Detect which cell encompasses the target text, then output its [x, y] center coordinate. 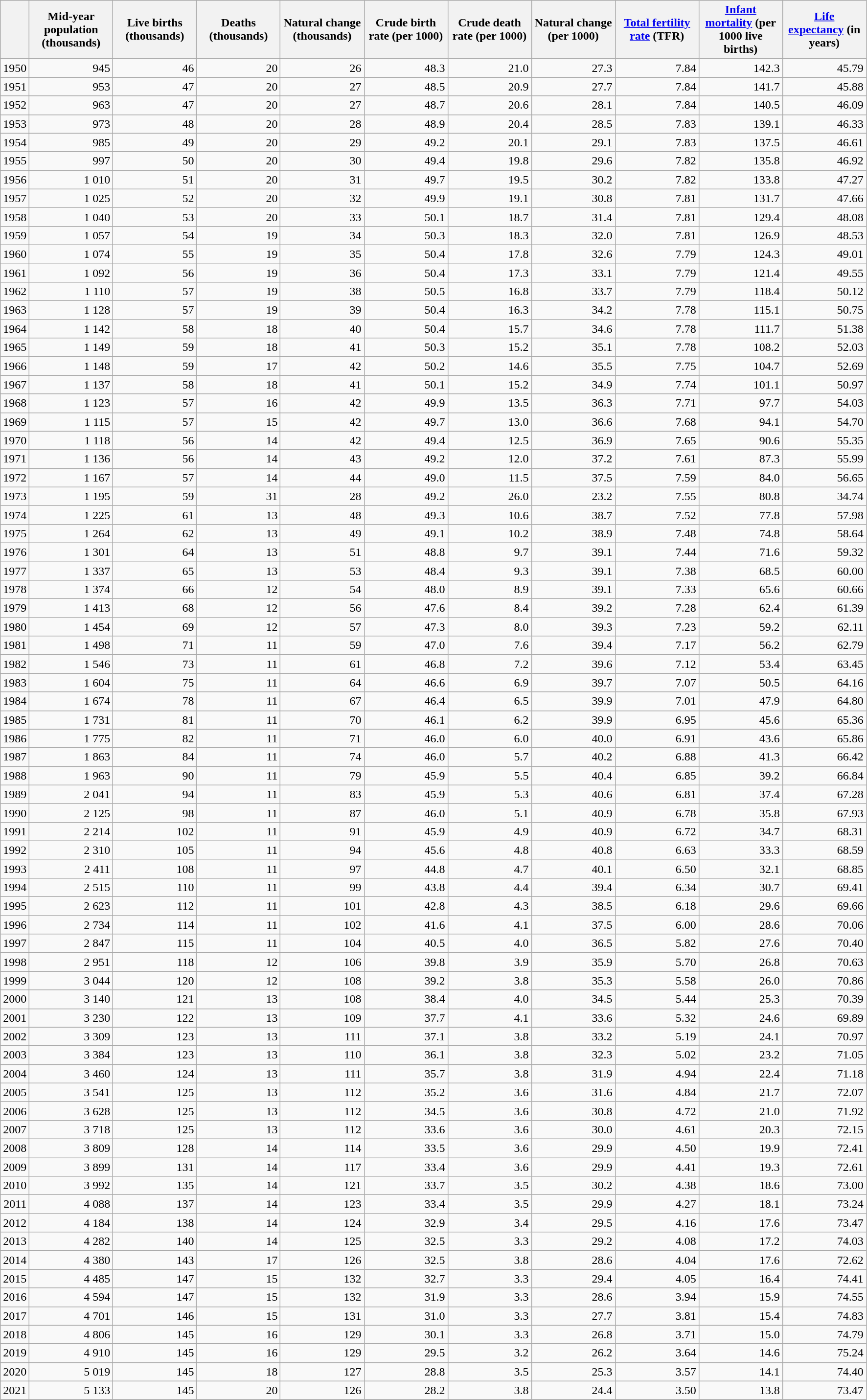
12.0 [489, 459]
71.18 [824, 1074]
2 847 [71, 943]
3.94 [657, 1297]
1 167 [71, 478]
28.5 [573, 124]
2019 [15, 1353]
Crude birth rate (per 1000) [406, 29]
70.39 [824, 999]
41.3 [741, 757]
2001 [15, 1018]
7.75 [657, 366]
1 142 [71, 329]
1 010 [71, 180]
35.9 [573, 962]
1990 [15, 813]
30.7 [741, 888]
15.9 [741, 1297]
74.41 [824, 1279]
3 541 [71, 1092]
50.97 [824, 385]
62.4 [741, 608]
101.1 [741, 385]
1 148 [71, 366]
1952 [15, 105]
30.0 [573, 1129]
54.03 [824, 403]
140.5 [741, 105]
4 701 [71, 1316]
146 [155, 1316]
20.1 [489, 142]
74.79 [824, 1334]
67.28 [824, 794]
1953 [15, 124]
36.5 [573, 943]
7.68 [657, 422]
84.0 [741, 478]
1964 [15, 329]
8.0 [489, 627]
1979 [15, 608]
945 [71, 68]
7.2 [489, 664]
4 380 [71, 1260]
6.95 [657, 720]
13.8 [741, 1390]
2006 [15, 1111]
Natural change (per 1000) [573, 29]
2 734 [71, 925]
2012 [15, 1223]
18.1 [741, 1204]
74.8 [741, 533]
105 [155, 850]
46.09 [824, 105]
126.9 [741, 235]
16.8 [489, 292]
38.7 [573, 515]
140 [155, 1241]
143 [155, 1260]
1 863 [71, 757]
7.38 [657, 571]
69.89 [824, 1018]
44.8 [406, 869]
137 [155, 1204]
1961 [15, 273]
13.0 [489, 422]
15.0 [741, 1334]
7.17 [657, 645]
1986 [15, 738]
1975 [15, 533]
Life expectancy (in years) [824, 29]
59.32 [824, 552]
Total fertility rate (TFR) [657, 29]
57.98 [824, 515]
115.1 [741, 310]
36.9 [573, 440]
2 310 [71, 850]
120 [155, 981]
7.6 [489, 645]
35.2 [406, 1092]
6.85 [657, 776]
36.1 [406, 1055]
1962 [15, 292]
62.11 [824, 627]
84 [155, 757]
32.1 [741, 869]
74.03 [824, 1241]
6.9 [489, 683]
7.48 [657, 533]
2010 [15, 1186]
4 088 [71, 1204]
141.7 [741, 87]
70.97 [824, 1036]
60.66 [824, 590]
1 149 [71, 347]
121.4 [741, 273]
2018 [15, 1334]
6.5 [489, 701]
48.8 [406, 552]
20.9 [489, 87]
1992 [15, 850]
34.6 [573, 329]
1968 [15, 403]
5.32 [657, 1018]
53.4 [741, 664]
41.6 [406, 925]
1 731 [71, 720]
72.62 [824, 1260]
1 225 [71, 515]
35.1 [573, 347]
10.2 [489, 533]
7.55 [657, 496]
2 214 [71, 831]
3.4 [489, 1223]
20.4 [489, 124]
1 137 [71, 385]
997 [71, 161]
1989 [15, 794]
69 [155, 627]
7.65 [657, 440]
Crude death rate (per 1000) [489, 29]
106 [322, 962]
45.79 [824, 68]
70.40 [824, 943]
2013 [15, 1241]
20.6 [489, 105]
1958 [15, 217]
3.57 [657, 1372]
70.63 [824, 962]
63.45 [824, 664]
50.75 [824, 310]
6.34 [657, 888]
45.88 [824, 87]
5.44 [657, 999]
3.64 [657, 1353]
55.99 [824, 459]
1 337 [71, 571]
42.8 [406, 906]
49.3 [406, 515]
62 [155, 533]
1 123 [71, 403]
24.1 [741, 1036]
15.7 [489, 329]
46 [155, 68]
52.03 [824, 347]
24.4 [573, 1390]
46.61 [824, 142]
28.1 [573, 105]
3.2 [489, 1353]
31.0 [406, 1316]
71.6 [741, 552]
1974 [15, 515]
1984 [15, 701]
35 [322, 254]
21.7 [741, 1092]
39 [322, 310]
4.9 [489, 831]
46.33 [824, 124]
1969 [15, 422]
1982 [15, 664]
12.5 [489, 440]
94.1 [741, 422]
38.5 [573, 906]
6.00 [657, 925]
39.3 [573, 627]
7.52 [657, 515]
35.3 [573, 981]
Natural change (thousands) [322, 29]
59.2 [741, 627]
127 [322, 1372]
6.2 [489, 720]
49.01 [824, 254]
2 125 [71, 813]
40.4 [573, 776]
2 411 [71, 869]
1967 [15, 385]
72.61 [824, 1167]
32 [322, 198]
5.58 [657, 981]
4.50 [657, 1148]
67.93 [824, 813]
108.2 [741, 347]
51.38 [824, 329]
18.3 [489, 235]
115 [155, 943]
55 [155, 254]
80.8 [741, 496]
56.2 [741, 645]
2005 [15, 1092]
68.59 [824, 850]
39.8 [406, 962]
1963 [15, 310]
35.8 [741, 813]
32.7 [406, 1279]
2 623 [71, 906]
5.19 [657, 1036]
48.5 [406, 87]
4.72 [657, 1111]
Mid-year population (thousands) [71, 29]
3 718 [71, 1129]
28.8 [406, 1372]
40.8 [573, 850]
74.55 [824, 1297]
75.24 [824, 1353]
4.7 [489, 869]
1 115 [71, 422]
47.66 [824, 198]
1 136 [71, 459]
1995 [15, 906]
2017 [15, 1316]
27.3 [573, 68]
1 775 [71, 738]
40.6 [573, 794]
7.44 [657, 552]
3 140 [71, 999]
91 [322, 831]
56.65 [824, 478]
6.88 [657, 757]
117 [322, 1167]
97.7 [741, 403]
4 910 [71, 1353]
4.05 [657, 1279]
2020 [15, 1372]
1976 [15, 552]
69.66 [824, 906]
40.2 [573, 757]
52 [155, 198]
65.86 [824, 738]
137.5 [741, 142]
62.79 [824, 645]
3 899 [71, 1167]
46.4 [406, 701]
33.3 [741, 850]
5.70 [657, 962]
4 184 [71, 1223]
68 [155, 608]
39.6 [573, 664]
4.61 [657, 1129]
6.72 [657, 831]
14.1 [741, 1372]
7.61 [657, 459]
3 460 [71, 1074]
1960 [15, 254]
1980 [15, 627]
17.8 [489, 254]
78 [155, 701]
33.5 [406, 1148]
68.85 [824, 869]
973 [71, 124]
29.4 [573, 1279]
6.78 [657, 813]
2 041 [71, 794]
49.0 [406, 478]
2000 [15, 999]
74 [322, 757]
2003 [15, 1055]
1983 [15, 683]
43.8 [406, 888]
64.80 [824, 701]
38 [322, 292]
1993 [15, 869]
36.3 [573, 403]
72.41 [824, 1148]
1973 [15, 496]
70 [322, 720]
128 [155, 1148]
1 301 [71, 552]
20.3 [741, 1129]
5.5 [489, 776]
1 546 [71, 664]
77.8 [741, 515]
15.4 [741, 1316]
131.7 [741, 198]
1996 [15, 925]
36.6 [573, 422]
1956 [15, 180]
37.4 [741, 794]
70.06 [824, 925]
38.9 [573, 533]
35.5 [573, 366]
Infant mortality (per 1000 live births) [741, 29]
1999 [15, 981]
3 230 [71, 1018]
81 [155, 720]
37.7 [406, 1018]
101 [322, 906]
5.02 [657, 1055]
46.6 [406, 683]
1965 [15, 347]
48.7 [406, 105]
1950 [15, 68]
66.42 [824, 757]
13.5 [489, 403]
90.6 [741, 440]
2015 [15, 1279]
44 [322, 478]
2004 [15, 1074]
1 128 [71, 310]
65.6 [741, 590]
133.8 [741, 180]
3 628 [71, 1111]
5.7 [489, 757]
3.50 [657, 1390]
34 [322, 235]
79 [322, 776]
48.53 [824, 235]
7.33 [657, 590]
31.6 [573, 1092]
953 [71, 87]
26 [322, 68]
97 [322, 869]
1988 [15, 776]
124.3 [741, 254]
55.35 [824, 440]
2016 [15, 1297]
1985 [15, 720]
4 594 [71, 1297]
7.07 [657, 683]
65 [155, 571]
47.3 [406, 627]
71.92 [824, 1111]
1981 [15, 645]
83 [322, 794]
82 [155, 738]
68.5 [741, 571]
18.7 [489, 217]
90 [155, 776]
98 [155, 813]
61.39 [824, 608]
1978 [15, 590]
11.5 [489, 478]
6.63 [657, 850]
5.82 [657, 943]
6.0 [489, 738]
3.81 [657, 1316]
33.2 [573, 1036]
32.3 [573, 1055]
8.4 [489, 608]
2002 [15, 1036]
69.41 [824, 888]
111.7 [741, 329]
1 374 [71, 590]
135 [155, 1186]
40 [322, 329]
4 282 [71, 1241]
3 384 [71, 1055]
3 309 [71, 1036]
1 110 [71, 292]
33 [322, 217]
32.0 [573, 235]
139.1 [741, 124]
30 [322, 161]
68.31 [824, 831]
4 806 [71, 1334]
18.6 [741, 1186]
33.1 [573, 273]
34.7 [741, 831]
135.8 [741, 161]
47.27 [824, 180]
16.3 [489, 310]
35.7 [406, 1074]
27.6 [741, 943]
963 [71, 105]
37.2 [573, 459]
38.4 [406, 999]
1 604 [71, 683]
3.9 [489, 962]
67 [322, 701]
31.4 [573, 217]
46.1 [406, 720]
19.5 [489, 180]
87.3 [741, 459]
1951 [15, 87]
40.5 [406, 943]
49.55 [824, 273]
28.2 [406, 1390]
1994 [15, 888]
138 [155, 1223]
2009 [15, 1167]
7.59 [657, 478]
6.81 [657, 794]
19.8 [489, 161]
58.64 [824, 533]
47.0 [406, 645]
50 [155, 161]
26.2 [573, 1353]
7.01 [657, 701]
65.36 [824, 720]
73.00 [824, 1186]
73 [155, 664]
2007 [15, 1129]
48.3 [406, 68]
30.1 [406, 1334]
22.4 [741, 1074]
7.74 [657, 385]
1 025 [71, 198]
3 044 [71, 981]
48.08 [824, 217]
6.91 [657, 738]
36 [322, 273]
7.28 [657, 608]
2 515 [71, 888]
46.8 [406, 664]
48.4 [406, 571]
50.2 [406, 366]
43 [322, 459]
6.18 [657, 906]
4.04 [657, 1260]
1 074 [71, 254]
49.1 [406, 533]
1959 [15, 235]
1 092 [71, 273]
4.41 [657, 1167]
66 [155, 590]
29.2 [573, 1241]
1970 [15, 440]
16.4 [741, 1279]
5.3 [489, 794]
1 264 [71, 533]
1977 [15, 571]
129.4 [741, 217]
10.6 [489, 515]
48.0 [406, 590]
50.12 [824, 292]
4.08 [657, 1241]
4.94 [657, 1074]
19.3 [741, 1167]
1 454 [71, 627]
46.92 [824, 161]
40.1 [573, 869]
34.74 [824, 496]
1 498 [71, 645]
1972 [15, 478]
118 [155, 962]
34.2 [573, 310]
17.3 [489, 273]
104.7 [741, 366]
142.3 [741, 68]
1 040 [71, 217]
3 992 [71, 1186]
47.6 [406, 608]
1987 [15, 757]
1957 [15, 198]
24.6 [741, 1018]
52.69 [824, 366]
19.1 [489, 198]
87 [322, 813]
1 118 [71, 440]
32.6 [573, 254]
72.15 [824, 1129]
71.05 [824, 1055]
4 485 [71, 1279]
4.27 [657, 1204]
5.1 [489, 813]
7.71 [657, 403]
4.84 [657, 1092]
32.9 [406, 1223]
1971 [15, 459]
2021 [15, 1390]
8.9 [489, 590]
66.84 [824, 776]
1966 [15, 366]
9.7 [489, 552]
122 [155, 1018]
99 [322, 888]
3.71 [657, 1334]
4.3 [489, 906]
17.2 [741, 1241]
1991 [15, 831]
985 [71, 142]
74.83 [824, 1316]
4.38 [657, 1186]
1 057 [71, 235]
73.24 [824, 1204]
4.4 [489, 888]
6.50 [657, 869]
29.1 [573, 142]
1 963 [71, 776]
75 [155, 683]
19.9 [741, 1148]
74.40 [824, 1372]
9.3 [489, 571]
4.16 [657, 1223]
Deaths (thousands) [239, 29]
39.7 [573, 683]
Live births (thousands) [155, 29]
4.8 [489, 850]
1 195 [71, 496]
7.12 [657, 664]
2011 [15, 1204]
37.1 [406, 1036]
48.9 [406, 124]
47.9 [741, 701]
72.07 [824, 1092]
3 809 [71, 1148]
1997 [15, 943]
5 019 [71, 1372]
7.23 [657, 627]
118.4 [741, 292]
40.0 [573, 738]
2 951 [71, 962]
5 133 [71, 1390]
70.86 [824, 981]
2014 [15, 1260]
43.6 [741, 738]
109 [322, 1018]
29 [322, 142]
2008 [15, 1148]
60.00 [824, 571]
104 [322, 943]
1954 [15, 142]
1955 [15, 161]
1 674 [71, 701]
54.70 [824, 422]
64.16 [824, 683]
1 413 [71, 608]
1998 [15, 962]
34.9 [573, 385]
